Detect which cell encompasses the target text, then output its [x, y] center coordinate. 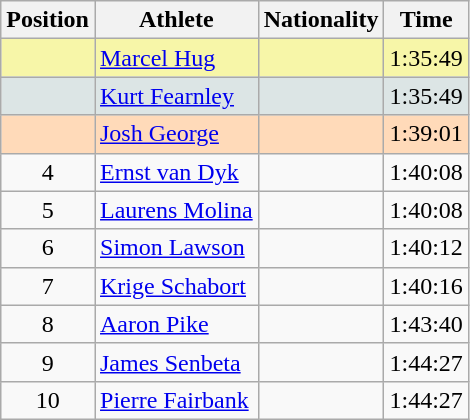
Josh George [176, 134]
1:40:12 [426, 248]
Time [426, 20]
Krige Schabort [176, 286]
1:40:16 [426, 286]
9 [48, 362]
Nationality [321, 20]
Laurens Molina [176, 210]
1:39:01 [426, 134]
Athlete [176, 20]
Aaron Pike [176, 324]
Marcel Hug [176, 58]
James Senbeta [176, 362]
7 [48, 286]
1:43:40 [426, 324]
5 [48, 210]
Ernst van Dyk [176, 172]
6 [48, 248]
Position [48, 20]
10 [48, 400]
4 [48, 172]
Simon Lawson [176, 248]
Kurt Fearnley [176, 96]
8 [48, 324]
Pierre Fairbank [176, 400]
